For the text-containing cell, return its midpoint in (x, y) coordinate format. 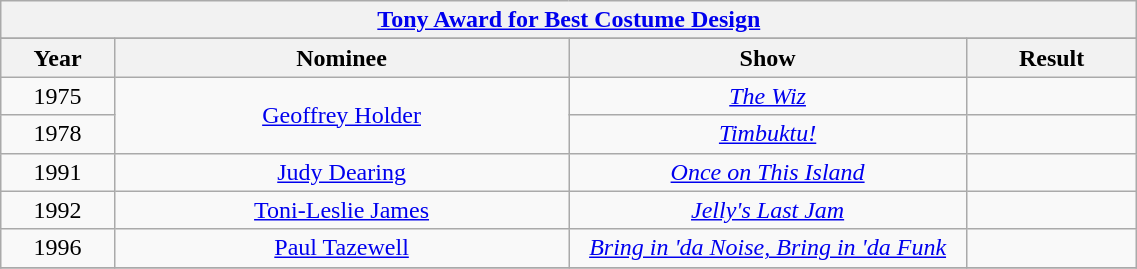
Jelly's Last Jam (768, 210)
Year (58, 58)
Timbuktu! (768, 134)
Geoffrey Holder (341, 115)
Paul Tazewell (341, 248)
The Wiz (768, 96)
1992 (58, 210)
Show (768, 58)
Bring in 'da Noise, Bring in 'da Funk (768, 248)
Result (1051, 58)
1996 (58, 248)
1991 (58, 172)
Once on This Island (768, 172)
1975 (58, 96)
Tony Award for Best Costume Design (569, 20)
Nominee (341, 58)
Judy Dearing (341, 172)
Toni-Leslie James (341, 210)
1978 (58, 134)
